Return [x, y] of the center of cell containing provided text 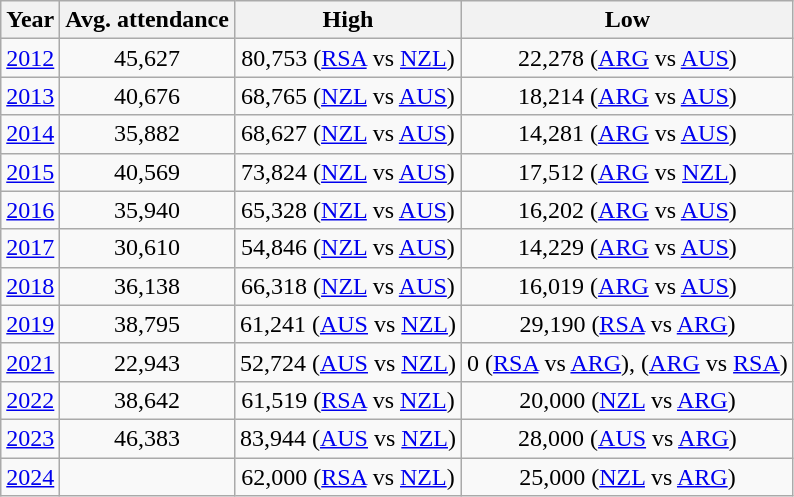
22,278 (ARG vs AUS) [628, 58]
14,229 (ARG vs AUS) [628, 248]
17,512 (ARG vs NZL) [628, 172]
61,241 (AUS vs NZL) [348, 324]
35,882 [148, 134]
18,214 (ARG vs AUS) [628, 96]
46,383 [148, 438]
High [348, 20]
62,000 (RSA vs NZL) [348, 477]
2021 [30, 362]
80,753 (RSA vs NZL) [348, 58]
83,944 (AUS vs NZL) [348, 438]
35,940 [148, 210]
40,569 [148, 172]
40,676 [148, 96]
22,943 [148, 362]
2022 [30, 400]
29,190 (RSA vs ARG) [628, 324]
Avg. attendance [148, 20]
38,795 [148, 324]
Year [30, 20]
2024 [30, 477]
68,627 (NZL vs AUS) [348, 134]
28,000 (AUS vs ARG) [628, 438]
30,610 [148, 248]
61,519 (RSA vs NZL) [348, 400]
66,318 (NZL vs AUS) [348, 286]
2016 [30, 210]
2017 [30, 248]
20,000 (NZL vs ARG) [628, 400]
16,202 (ARG vs AUS) [628, 210]
2013 [30, 96]
2023 [30, 438]
73,824 (NZL vs AUS) [348, 172]
54,846 (NZL vs AUS) [348, 248]
2019 [30, 324]
2012 [30, 58]
2014 [30, 134]
2015 [30, 172]
38,642 [148, 400]
14,281 (ARG vs AUS) [628, 134]
0 (RSA vs ARG), (ARG vs RSA) [628, 362]
45,627 [148, 58]
65,328 (NZL vs AUS) [348, 210]
2018 [30, 286]
68,765 (NZL vs AUS) [348, 96]
52,724 (AUS vs NZL) [348, 362]
36,138 [148, 286]
16,019 (ARG vs AUS) [628, 286]
Low [628, 20]
25,000 (NZL vs ARG) [628, 477]
